From the cell containing the given text, extract its center point as (X, Y) coordinate. 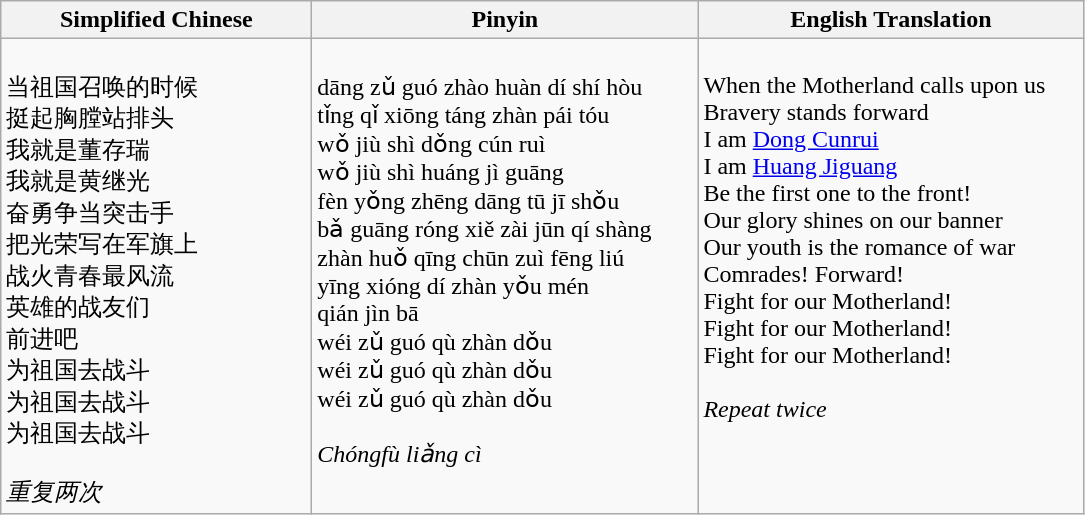
English Translation (891, 20)
Pinyin (505, 20)
Simplified Chinese (156, 20)
当祖国召唤的时候 挺起胸膛站排头 我就是董存瑞 我就是黄继光 奋勇争当突击手 把光荣写在军旗上 战火青春最风流 英雄的战友们 前进吧 为祖国去战斗 为祖国去战斗 为祖国去战斗重复两次 (156, 276)
